Locate the cell with the specified text and output its [x, y] center coordinate. 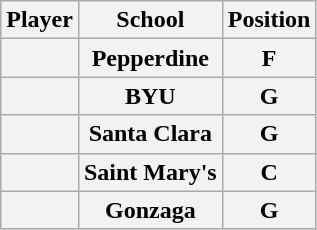
C [269, 172]
Pepperdine [150, 58]
Santa Clara [150, 134]
F [269, 58]
School [150, 20]
Gonzaga [150, 210]
Saint Mary's [150, 172]
BYU [150, 96]
Position [269, 20]
Player [40, 20]
